Return the [x, y] coordinate for the center point of the cell that contains the specified text.  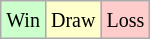
Draw [72, 20]
Loss [126, 20]
Win [24, 20]
